Determine the [X, Y] coordinate at the center of the cell enclosing the given text.  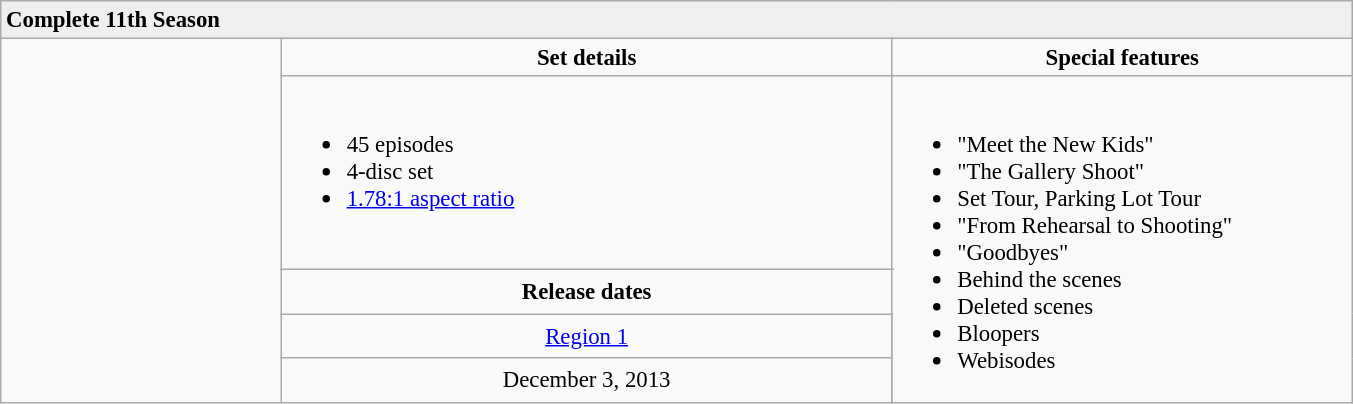
Set details [586, 58]
Release dates [586, 291]
Special features [1122, 58]
Complete 11th Season [677, 20]
December 3, 2013 [586, 380]
45 episodes4-disc set1.78:1 aspect ratio [586, 172]
Region 1 [586, 336]
